Identify which cell holds the provided text, then report its (x, y) central coordinate. 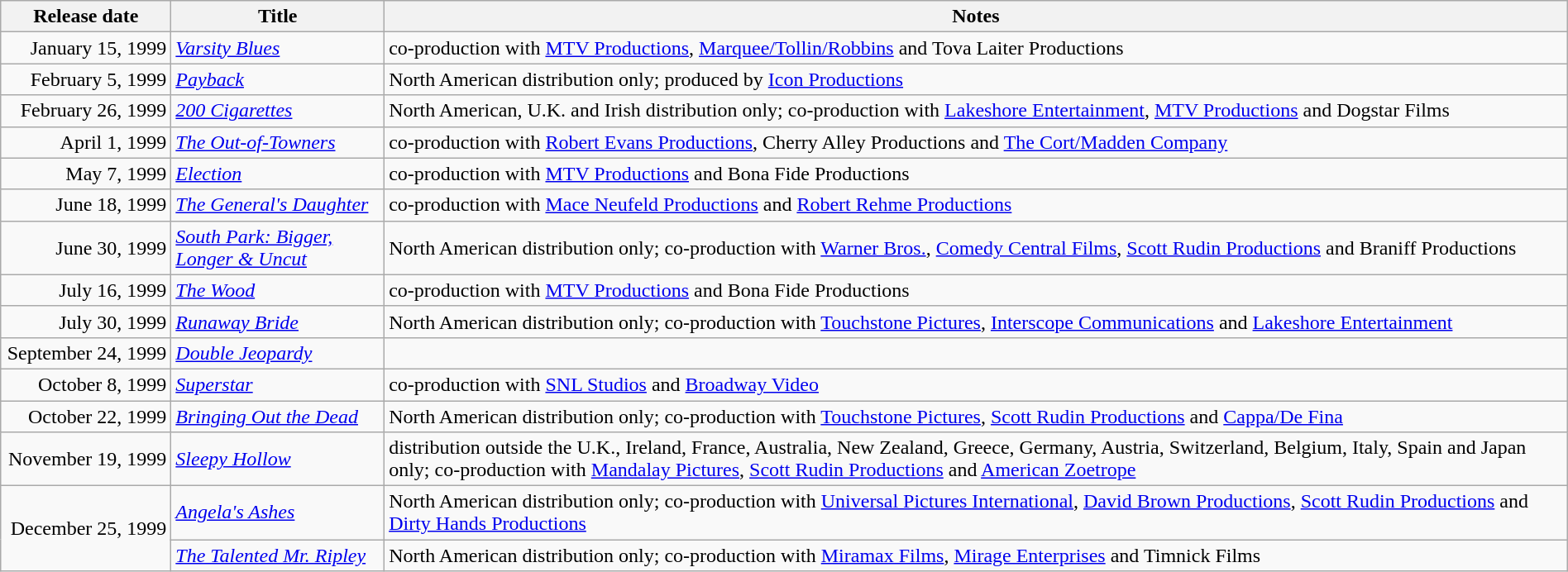
North American distribution only; co-production with Touchstone Pictures, Interscope Communications and Lakeshore Entertainment (976, 322)
co-production with SNL Studios and Broadway Video (976, 384)
June 18, 1999 (86, 205)
July 30, 1999 (86, 322)
North American distribution only; co-production with Miramax Films, Mirage Enterprises and Timnick Films (976, 555)
Superstar (278, 384)
December 25, 1999 (86, 529)
The Talented Mr. Ripley (278, 555)
Release date (86, 17)
September 24, 1999 (86, 353)
200 Cigarettes (278, 111)
The Wood (278, 290)
co-production with MTV Productions, Marquee/Tollin/Robbins and Tova Laiter Productions (976, 48)
co-production with Robert Evans Productions, Cherry Alley Productions and The Cort/Madden Company (976, 142)
Angela's Ashes (278, 512)
Double Jeopardy (278, 353)
Title (278, 17)
South Park: Bigger, Longer & Uncut (278, 248)
North American distribution only; co-production with Warner Bros., Comedy Central Films, Scott Rudin Productions and Braniff Productions (976, 248)
Varsity Blues (278, 48)
Election (278, 174)
North American distribution only; produced by Icon Productions (976, 79)
North American distribution only; co-production with Touchstone Pictures, Scott Rudin Productions and Cappa/De Fina (976, 416)
Bringing Out the Dead (278, 416)
May 7, 1999 (86, 174)
The General's Daughter (278, 205)
Notes (976, 17)
The Out-of-Towners (278, 142)
October 22, 1999 (86, 416)
Sleepy Hollow (278, 460)
November 19, 1999 (86, 460)
July 16, 1999 (86, 290)
co-production with Mace Neufeld Productions and Robert Rehme Productions (976, 205)
North American, U.K. and Irish distribution only; co-production with Lakeshore Entertainment, MTV Productions and Dogstar Films (976, 111)
April 1, 1999 (86, 142)
October 8, 1999 (86, 384)
February 26, 1999 (86, 111)
January 15, 1999 (86, 48)
February 5, 1999 (86, 79)
Runaway Bride (278, 322)
Payback (278, 79)
June 30, 1999 (86, 248)
